Capture the cell that displays the provided text and extract its (x, y) central coordinate. 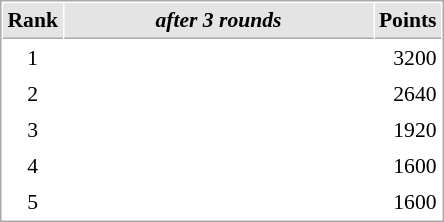
2640 (408, 93)
3 (32, 129)
1 (32, 57)
1920 (408, 129)
Rank (32, 21)
2 (32, 93)
3200 (408, 57)
Points (408, 21)
5 (32, 201)
after 3 rounds (218, 21)
4 (32, 165)
